Capture the cell that displays the provided text and extract its (X, Y) central coordinate. 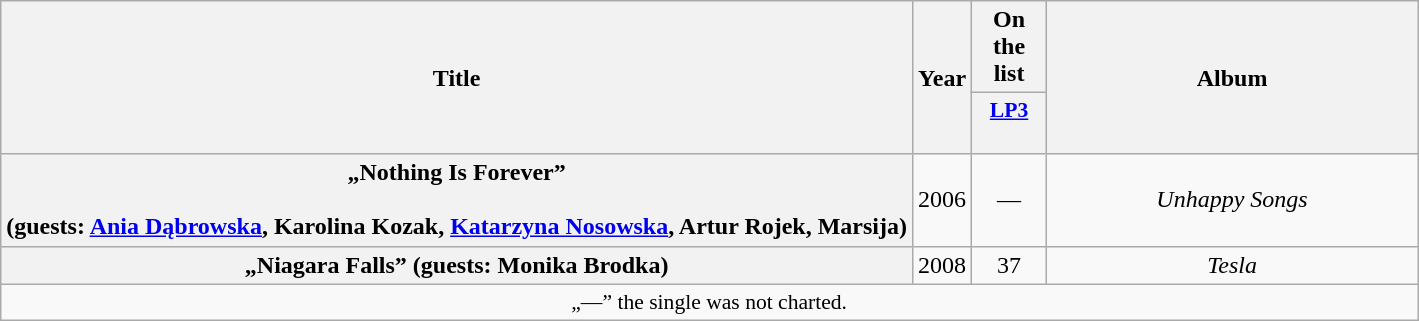
2008 (942, 265)
„Nothing Is Forever”(guests: Ania Dąbrowska, Karolina Kozak, Katarzyna Nosowska, Artur Rojek, Marsija) (457, 200)
2006 (942, 200)
„—” the single was not charted. (710, 302)
Album (1232, 78)
Unhappy Songs (1232, 200)
„Niagara Falls” (guests: Monika Brodka) (457, 265)
Tesla (1232, 265)
On the list (1010, 47)
37 (1010, 265)
Title (457, 78)
— (1010, 200)
Year (942, 78)
LP3 (1010, 124)
